Capture the cell that displays the provided text and extract its [X, Y] central coordinate. 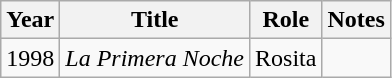
1998 [30, 58]
Title [155, 20]
La Primera Noche [155, 58]
Notes [356, 20]
Year [30, 20]
Rosita [286, 58]
Role [286, 20]
